Output the (x, y) coordinate of the center of the cell containing the given text.  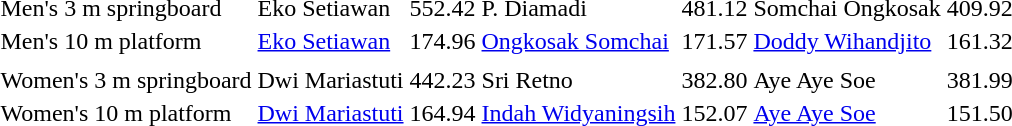
382.80 (714, 80)
Aye Aye Soe (847, 80)
442.23 (442, 80)
174.96 (442, 41)
Doddy Wihandjito (847, 41)
Dwi Mariastuti (330, 80)
Sri Retno (578, 80)
Eko Setiawan (330, 41)
171.57 (714, 41)
Ongkosak Somchai (578, 41)
